Output the (X, Y) coordinate of the center of the cell containing the given text.  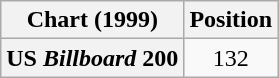
US Billboard 200 (92, 58)
Position (231, 20)
132 (231, 58)
Chart (1999) (92, 20)
